Output the [x, y] coordinate of the center of the cell containing the given text.  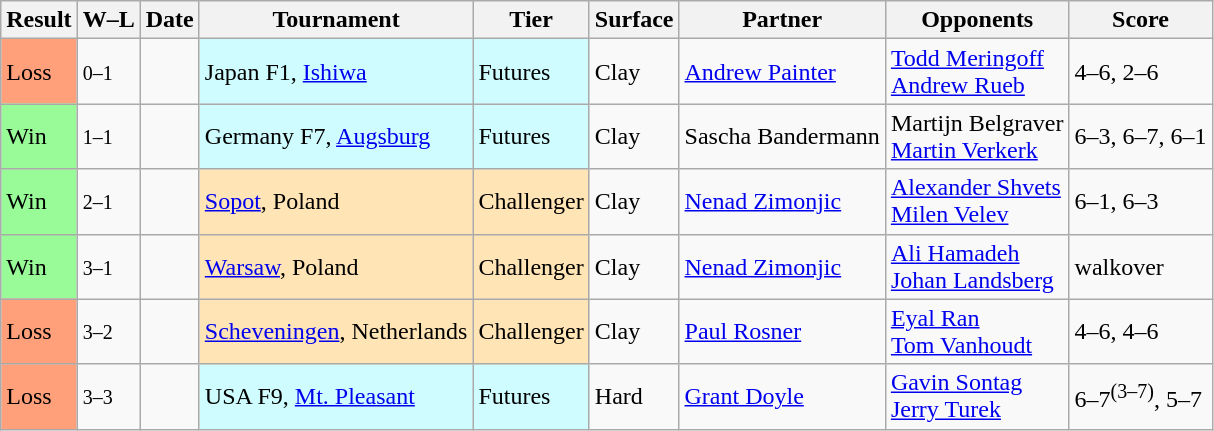
Gavin Sontag Jerry Turek [977, 396]
Partner [782, 20]
Eyal Ran Tom Vanhoudt [977, 332]
Andrew Painter [782, 72]
Todd Meringoff Andrew Rueb [977, 72]
USA F9, Mt. Pleasant [336, 396]
walkover [1140, 266]
Sopot, Poland [336, 202]
Scheveningen, Netherlands [336, 332]
Score [1140, 20]
Martijn Belgraver Martin Verkerk [977, 136]
Result [39, 20]
Japan F1, Ishiwa [336, 72]
3–3 [108, 396]
3–1 [108, 266]
Germany F7, Augsburg [336, 136]
Tournament [336, 20]
Paul Rosner [782, 332]
6–3, 6–7, 6–1 [1140, 136]
Hard [634, 396]
4–6, 4–6 [1140, 332]
Tier [531, 20]
Surface [634, 20]
Ali Hamadeh Johan Landsberg [977, 266]
4–6, 2–6 [1140, 72]
6–7(3–7), 5–7 [1140, 396]
W–L [108, 20]
6–1, 6–3 [1140, 202]
Sascha Bandermann [782, 136]
Date [170, 20]
Warsaw, Poland [336, 266]
1–1 [108, 136]
2–1 [108, 202]
Grant Doyle [782, 396]
3–2 [108, 332]
0–1 [108, 72]
Alexander Shvets Milen Velev [977, 202]
Opponents [977, 20]
